From the cell containing the given text, extract its center point as [X, Y] coordinate. 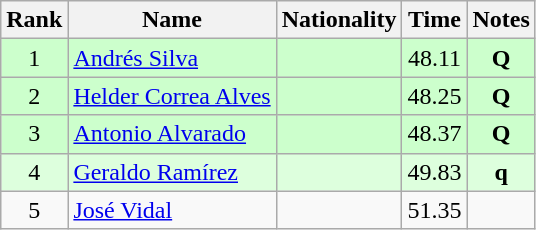
Name [172, 20]
Andrés Silva [172, 58]
José Vidal [172, 210]
3 [34, 134]
49.83 [434, 172]
Time [434, 20]
2 [34, 96]
1 [34, 58]
48.11 [434, 58]
5 [34, 210]
Geraldo Ramírez [172, 172]
q [501, 172]
4 [34, 172]
48.37 [434, 134]
51.35 [434, 210]
Antonio Alvarado [172, 134]
Rank [34, 20]
Nationality [339, 20]
48.25 [434, 96]
Notes [501, 20]
Helder Correa Alves [172, 96]
